Locate the cell with the specified text and output its [X, Y] center coordinate. 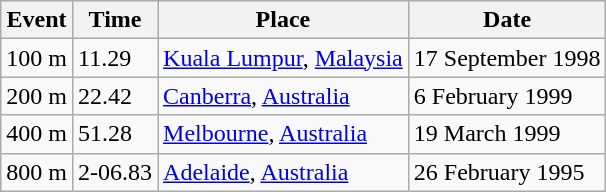
51.28 [114, 134]
2-06.83 [114, 172]
11.29 [114, 58]
Place [284, 20]
Date [507, 20]
19 March 1999 [507, 134]
17 September 1998 [507, 58]
22.42 [114, 96]
26 February 1995 [507, 172]
6 February 1999 [507, 96]
Melbourne, Australia [284, 134]
400 m [37, 134]
100 m [37, 58]
Time [114, 20]
Canberra, Australia [284, 96]
200 m [37, 96]
Kuala Lumpur, Malaysia [284, 58]
Event [37, 20]
Adelaide, Australia [284, 172]
800 m [37, 172]
